Output the (X, Y) coordinate of the center of the cell containing the given text.  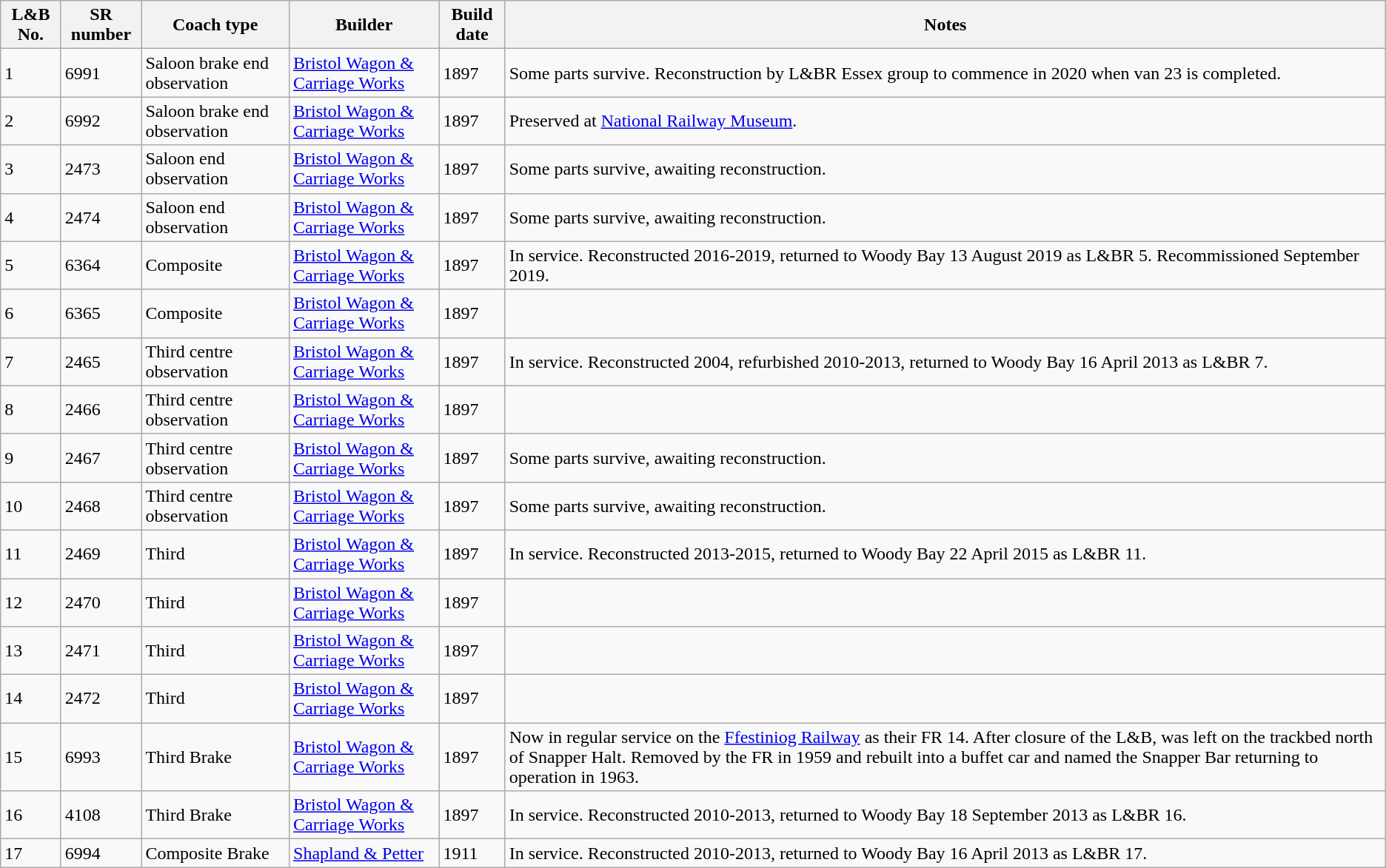
7 (31, 361)
2472 (101, 699)
8 (31, 410)
6 (31, 314)
16 (31, 815)
1 (31, 73)
2468 (101, 506)
2470 (101, 602)
13 (31, 651)
Preserved at National Railway Museum. (945, 121)
2 (31, 121)
2471 (101, 651)
In service. Reconstructed 2010-2013, returned to Woody Bay 16 April 2013 as L&BR 17. (945, 853)
5 (31, 265)
Composite Brake (215, 853)
In service. Reconstructed 2016-2019, returned to Woody Bay 13 August 2019 as L&BR 5. Recommissioned September 2019. (945, 265)
L&B No. (31, 25)
2466 (101, 410)
6992 (101, 121)
Build date (472, 25)
Some parts survive. Reconstruction by L&BR Essex group to commence in 2020 when van 23 is completed. (945, 73)
6364 (101, 265)
6993 (101, 757)
2467 (101, 457)
10 (31, 506)
In service. Reconstructed 2004, refurbished 2010-2013, returned to Woody Bay 16 April 2013 as L&BR 7. (945, 361)
2469 (101, 554)
15 (31, 757)
9 (31, 457)
11 (31, 554)
6991 (101, 73)
2473 (101, 169)
6365 (101, 314)
In service. Reconstructed 2013-2015, returned to Woody Bay 22 April 2015 as L&BR 11. (945, 554)
4108 (101, 815)
Coach type (215, 25)
In service. Reconstructed 2010-2013, returned to Woody Bay 18 September 2013 as L&BR 16. (945, 815)
1911 (472, 853)
2474 (101, 218)
2465 (101, 361)
12 (31, 602)
17 (31, 853)
Notes (945, 25)
Builder (364, 25)
SR number (101, 25)
Shapland & Petter (364, 853)
14 (31, 699)
3 (31, 169)
4 (31, 218)
6994 (101, 853)
